Scan for the cell matching the given text and deliver its (X, Y) coordinate at center. 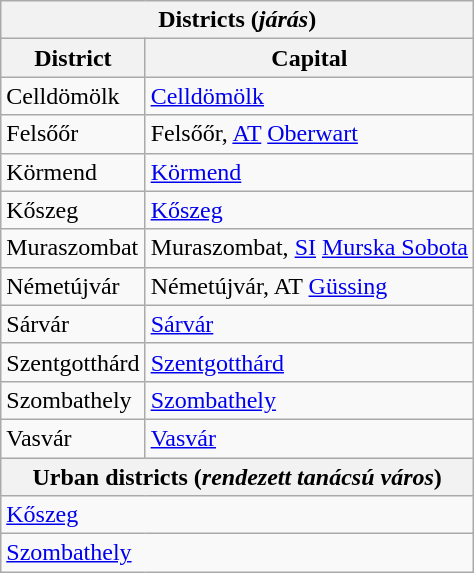
Districts (járás) (238, 20)
Muraszombat (73, 248)
Urban districts (rendezett tanácsú város) (238, 477)
Muraszombat, SI Murska Sobota (309, 248)
Felsőőr (73, 134)
Németújvár, AT Güssing (309, 286)
Capital (309, 58)
Németújvár (73, 286)
Felsőőr, AT Oberwart (309, 134)
District (73, 58)
